Locate the cell with the specified text and output its [x, y] center coordinate. 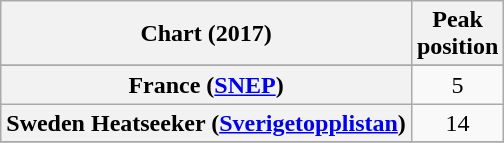
5 [457, 85]
14 [457, 123]
France (SNEP) [206, 85]
Chart (2017) [206, 34]
Peakposition [457, 34]
Sweden Heatseeker (Sverigetopplistan) [206, 123]
